Return the [x, y] coordinate for the center point of the cell that contains the specified text.  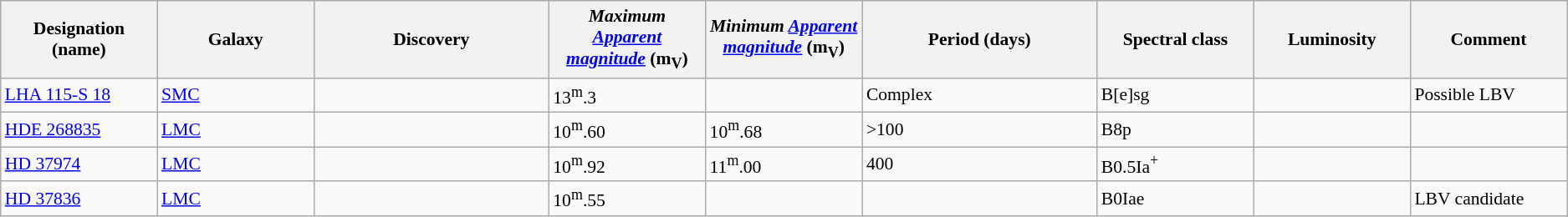
HD 37974 [79, 164]
400 [980, 164]
B0.5Ia+ [1176, 164]
13m.3 [627, 95]
10m.55 [627, 199]
Period (days) [980, 39]
>100 [980, 130]
11m.00 [784, 164]
Luminosity [1331, 39]
LHA 115-S 18 [79, 95]
B8p [1176, 130]
10m.68 [784, 130]
Discovery [432, 39]
10m.60 [627, 130]
Comment [1489, 39]
Minimum Apparent magnitude (mV) [784, 39]
HDE 268835 [79, 130]
B0Iae [1176, 199]
10m.92 [627, 164]
B[e]sg [1176, 95]
Designation (name) [79, 39]
Complex [980, 95]
Galaxy [236, 39]
LBV candidate [1489, 199]
HD 37836 [79, 199]
Spectral class [1176, 39]
Possible LBV [1489, 95]
Maximum Apparent magnitude (mV) [627, 39]
SMC [236, 95]
